Search for the cell housing the specified text and yield its (X, Y) center coordinate. 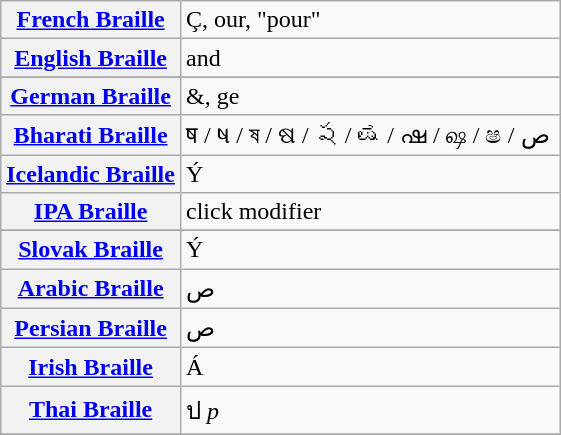
ष / ષ / ষ / ଷ / ష / ಷ / ഷ / ஷ / ෂ / ص ‎ (370, 135)
Persian Braille (91, 328)
Irish Braille (91, 367)
Ç, our, "pour" (370, 20)
Slovak Braille (91, 250)
ป p (370, 410)
Thai Braille (91, 410)
German Braille (91, 96)
IPA Braille (91, 212)
Á (370, 367)
Arabic Braille (91, 289)
and (370, 58)
&, ge (370, 96)
Bharati Braille (91, 135)
Icelandic Braille (91, 173)
English Braille (91, 58)
click modifier (370, 212)
French Braille (91, 20)
